Provide the (x, y) coordinate of the cell's center where the given text is located.  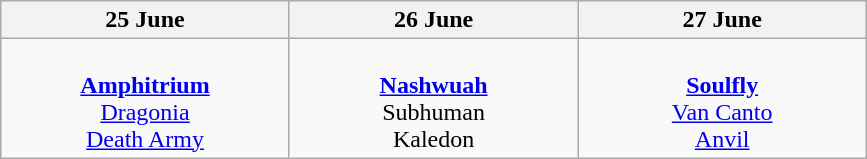
25 June (146, 20)
26 June (434, 20)
Nashwuah Subhuman Kaledon (434, 98)
Amphitrium Dragonia Death Army (146, 98)
27 June (722, 20)
Soulfly Van Canto Anvil (722, 98)
